Determine the [x, y] coordinate at the center of the cell enclosing the given text.  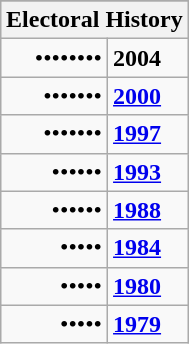
1980 [148, 286]
2000 [148, 96]
2004 [148, 58]
1988 [148, 210]
1979 [148, 324]
1997 [148, 134]
•••••••• [54, 58]
1993 [148, 172]
Electoral History [95, 20]
1984 [148, 248]
